Search for the cell housing the specified text and yield its (x, y) center coordinate. 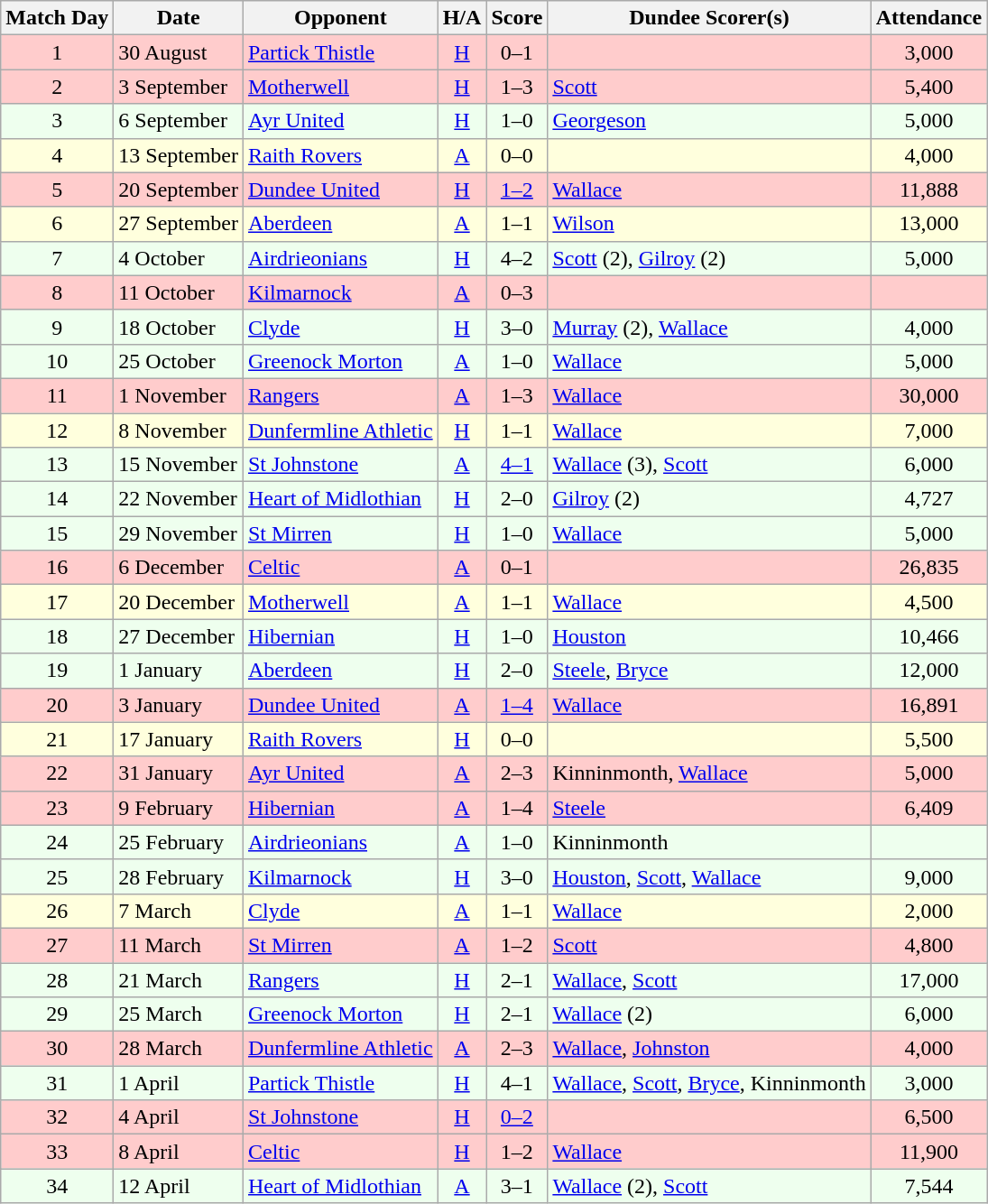
27 (58, 945)
6,409 (928, 808)
Steele, Bryce (709, 671)
12 (58, 431)
11 (58, 395)
16 (58, 568)
Match Day (58, 18)
17,000 (928, 979)
7,000 (928, 431)
3 (58, 121)
Wallace, Scott, Bryce, Kinninmonth (709, 1083)
Attendance (928, 18)
7 (58, 258)
32 (58, 1117)
16,891 (928, 705)
4,500 (928, 602)
27 December (179, 636)
1 (58, 52)
7 March (179, 911)
28 February (179, 876)
Kinninmonth, Wallace (709, 773)
H/A (462, 18)
30 August (179, 52)
6 September (179, 121)
27 September (179, 224)
28 (58, 979)
31 (58, 1083)
Wallace, Johnston (709, 1049)
3–1 (517, 1186)
15 (58, 533)
5,400 (928, 87)
29 November (179, 533)
23 (58, 808)
Date (179, 18)
13,000 (928, 224)
6,500 (928, 1117)
11 March (179, 945)
18 (58, 636)
1 January (179, 671)
1 April (179, 1083)
Wallace (2) (709, 1014)
11 October (179, 292)
10,466 (928, 636)
Wallace, Scott (709, 979)
4,800 (928, 945)
17 (58, 602)
25 (58, 876)
Wallace (3), Scott (709, 465)
8 April (179, 1152)
18 October (179, 327)
13 (58, 465)
Opponent (340, 18)
7,544 (928, 1186)
10 (58, 361)
15 November (179, 465)
6 (58, 224)
25 October (179, 361)
8 (58, 292)
28 March (179, 1049)
29 (58, 1014)
0–2 (517, 1117)
22 November (179, 499)
9 February (179, 808)
Dundee Scorer(s) (709, 18)
4 (58, 155)
30,000 (928, 395)
0–3 (517, 292)
33 (58, 1152)
31 January (179, 773)
8 November (179, 431)
Georgeson (709, 121)
22 (58, 773)
24 (58, 842)
Houston (709, 636)
1 November (179, 395)
26,835 (928, 568)
20 December (179, 602)
Scott (2), Gilroy (2) (709, 258)
Steele (709, 808)
Kinninmonth (709, 842)
4 April (179, 1117)
30 (58, 1049)
11,900 (928, 1152)
2,000 (928, 911)
3 January (179, 705)
34 (58, 1186)
19 (58, 671)
21 March (179, 979)
11,888 (928, 190)
9 (58, 327)
Wallace (2), Scott (709, 1186)
2 (58, 87)
12,000 (928, 671)
4,727 (928, 499)
Houston, Scott, Wallace (709, 876)
Murray (2), Wallace (709, 327)
3 September (179, 87)
21 (58, 739)
Score (517, 18)
17 January (179, 739)
26 (58, 911)
20 (58, 705)
4–2 (517, 258)
5 (58, 190)
Gilroy (2) (709, 499)
Wilson (709, 224)
14 (58, 499)
25 February (179, 842)
6 December (179, 568)
12 April (179, 1186)
25 March (179, 1014)
20 September (179, 190)
5,500 (928, 739)
13 September (179, 155)
4 October (179, 258)
9,000 (928, 876)
